Search for the cell housing the specified text and yield its (x, y) center coordinate. 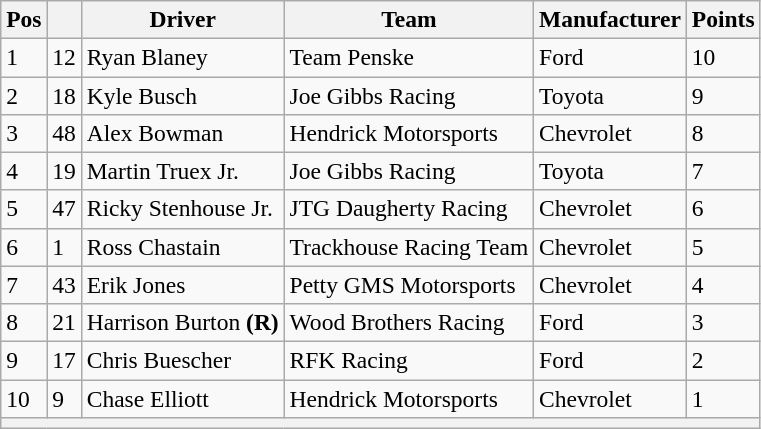
Driver (182, 19)
Martin Truex Jr. (182, 171)
RFK Racing (408, 360)
Ross Chastain (182, 247)
47 (64, 209)
43 (64, 285)
Harrison Burton (R) (182, 322)
Chris Buescher (182, 360)
Team (408, 19)
Petty GMS Motorsports (408, 285)
21 (64, 322)
Ryan Blaney (182, 57)
18 (64, 95)
17 (64, 360)
Pos (24, 19)
Ricky Stenhouse Jr. (182, 209)
Kyle Busch (182, 95)
19 (64, 171)
Team Penske (408, 57)
Erik Jones (182, 285)
Trackhouse Racing Team (408, 247)
Chase Elliott (182, 398)
JTG Daugherty Racing (408, 209)
Manufacturer (610, 19)
Alex Bowman (182, 133)
48 (64, 133)
Points (723, 19)
12 (64, 57)
Wood Brothers Racing (408, 322)
